Detect which cell encompasses the target text, then output its (x, y) center coordinate. 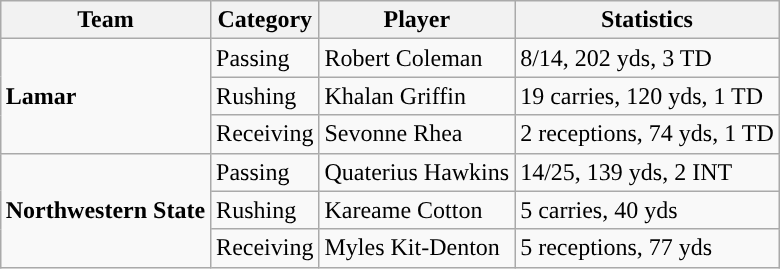
Robert Coleman (417, 58)
19 carries, 120 yds, 1 TD (648, 96)
Sevonne Rhea (417, 134)
5 carries, 40 yds (648, 210)
Myles Kit-Denton (417, 248)
Khalan Griffin (417, 96)
Northwestern State (105, 210)
Team (105, 20)
8/14, 202 yds, 3 TD (648, 58)
Statistics (648, 20)
Quaterius Hawkins (417, 172)
2 receptions, 74 yds, 1 TD (648, 134)
Lamar (105, 96)
Player (417, 20)
5 receptions, 77 yds (648, 248)
Category (265, 20)
14/25, 139 yds, 2 INT (648, 172)
Kareame Cotton (417, 210)
